Capture the cell that displays the provided text and extract its (X, Y) central coordinate. 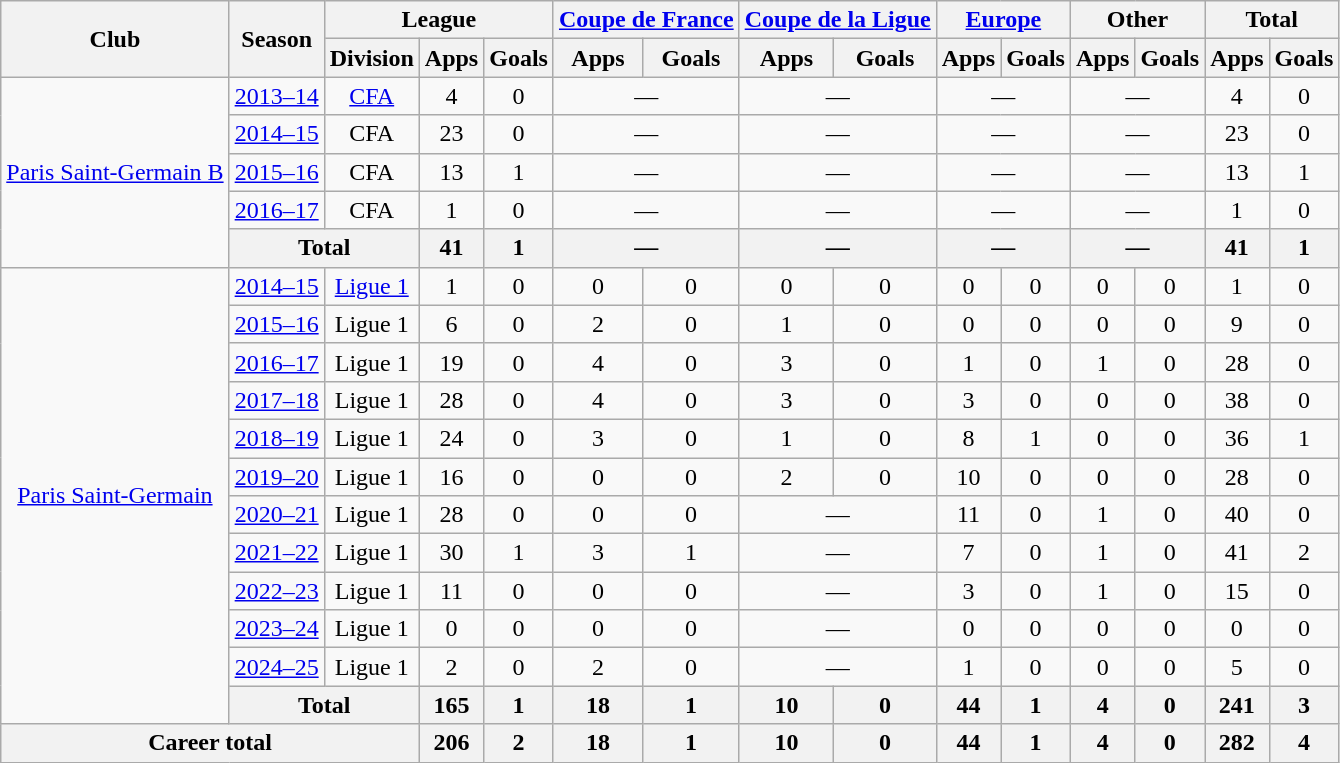
8 (968, 438)
Other (1137, 20)
Division (372, 58)
2019–20 (276, 477)
36 (1237, 438)
League (438, 20)
16 (451, 477)
Career total (210, 743)
282 (1237, 743)
19 (451, 362)
Paris Saint-Germain B (115, 172)
206 (451, 743)
2024–25 (276, 667)
2021–22 (276, 553)
2018–19 (276, 438)
Coupe de France (646, 20)
5 (1237, 667)
Europe (1003, 20)
Coupe de la Ligue (838, 20)
2022–23 (276, 591)
9 (1237, 324)
2013–14 (276, 96)
Paris Saint-Germain (115, 496)
Season (276, 39)
2020–21 (276, 515)
165 (451, 705)
2017–18 (276, 400)
38 (1237, 400)
241 (1237, 705)
7 (968, 553)
30 (451, 553)
6 (451, 324)
40 (1237, 515)
2023–24 (276, 629)
24 (451, 438)
15 (1237, 591)
Club (115, 39)
